Capture the cell that displays the provided text and extract its (X, Y) central coordinate. 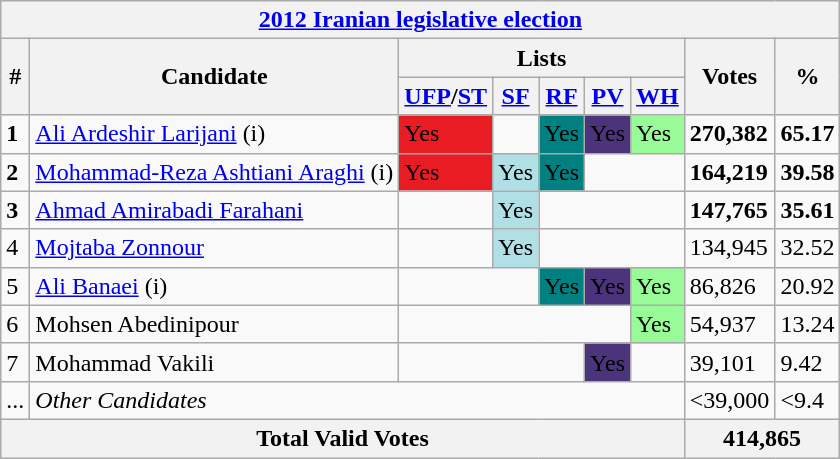
39.58 (808, 172)
54,937 (730, 324)
Candidate (214, 77)
WH (658, 96)
13.24 (808, 324)
UFP/ST (446, 96)
2012 Iranian legislative election (420, 20)
Mohammad Vakili (214, 362)
9.42 (808, 362)
<9.4 (808, 400)
65.17 (808, 134)
270,382 (730, 134)
SF (516, 96)
% (808, 77)
RF (562, 96)
Votes (730, 77)
134,945 (730, 248)
86,826 (730, 286)
1 (16, 134)
Mohsen Abedinipour (214, 324)
20.92 (808, 286)
# (16, 77)
Mojtaba Zonnour (214, 248)
3 (16, 210)
414,865 (762, 438)
Lists (542, 58)
5 (16, 286)
2 (16, 172)
Other Candidates (357, 400)
6 (16, 324)
PV (608, 96)
147,765 (730, 210)
164,219 (730, 172)
7 (16, 362)
Ali Ardeshir Larijani (i) (214, 134)
35.61 (808, 210)
Mohammad-Reza Ashtiani Araghi (i) (214, 172)
<39,000 (730, 400)
Ali Banaei (i) (214, 286)
32.52 (808, 248)
39,101 (730, 362)
Total Valid Votes (343, 438)
... (16, 400)
4 (16, 248)
Ahmad Amirabadi Farahani (214, 210)
